Extract the (X, Y) coordinate from the center of the cell holding the provided text.  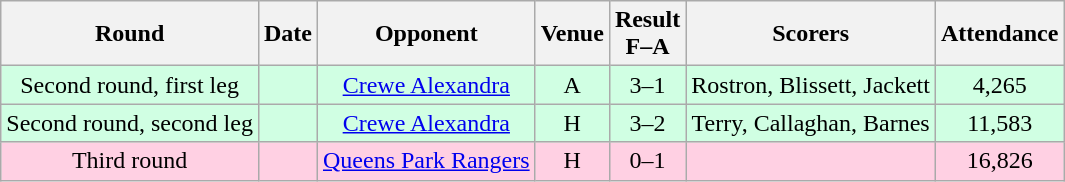
16,826 (999, 161)
Terry, Callaghan, Barnes (811, 123)
Round (130, 34)
3–1 (647, 85)
0–1 (647, 161)
Third round (130, 161)
Opponent (426, 34)
11,583 (999, 123)
Venue (572, 34)
Queens Park Rangers (426, 161)
Second round, second leg (130, 123)
Scorers (811, 34)
Second round, first leg (130, 85)
Date (288, 34)
ResultF–A (647, 34)
3–2 (647, 123)
Attendance (999, 34)
4,265 (999, 85)
A (572, 85)
Rostron, Blissett, Jackett (811, 85)
